Return (X, Y) of the center of cell containing provided text 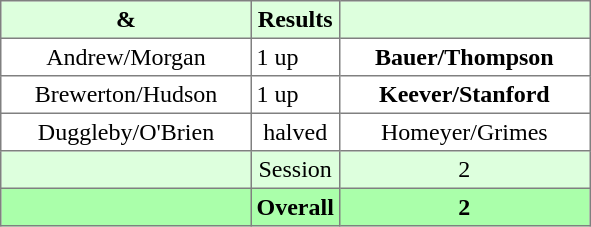
Brewerton/Hudson (126, 95)
Results (295, 20)
Duggleby/O'Brien (126, 132)
Homeyer/Grimes (464, 132)
& (126, 20)
halved (295, 132)
Bauer/Thompson (464, 57)
Overall (295, 207)
Keever/Stanford (464, 95)
Session (295, 170)
Andrew/Morgan (126, 57)
